From the cell containing the given text, extract its center point as (x, y) coordinate. 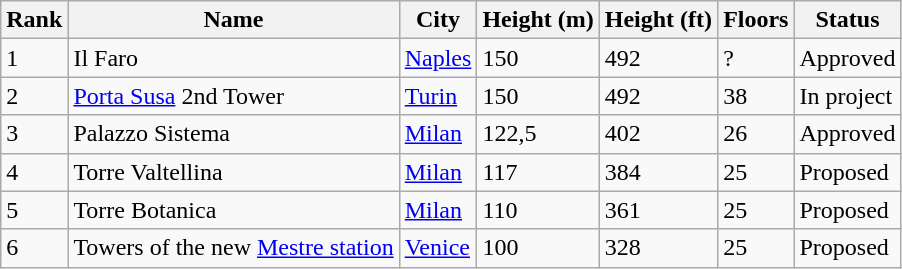
? (756, 58)
384 (658, 172)
110 (538, 210)
Naples (438, 58)
City (438, 20)
Status (848, 20)
Name (234, 20)
Torre Valtellina (234, 172)
Height (ft) (658, 20)
Venice (438, 248)
Il Faro (234, 58)
100 (538, 248)
117 (538, 172)
361 (658, 210)
Porta Susa 2nd Tower (234, 96)
In project (848, 96)
6 (34, 248)
Floors (756, 20)
2 (34, 96)
Turin (438, 96)
5 (34, 210)
3 (34, 134)
402 (658, 134)
Palazzo Sistema (234, 134)
Height (m) (538, 20)
Torre Botanica (234, 210)
1 (34, 58)
328 (658, 248)
38 (756, 96)
26 (756, 134)
Towers of the new Mestre station (234, 248)
4 (34, 172)
Rank (34, 20)
122,5 (538, 134)
